Locate the cell with the specified text and output its (x, y) center coordinate. 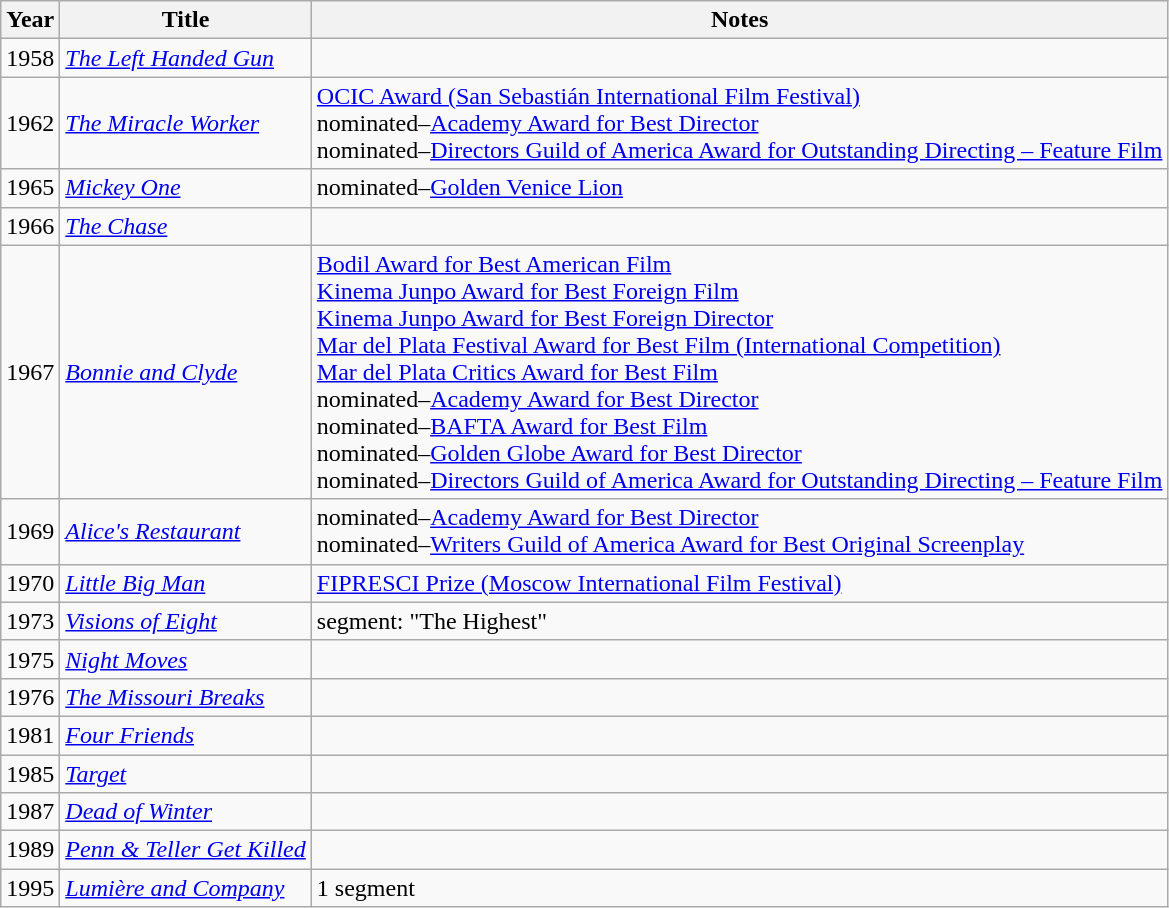
Title (186, 20)
1975 (30, 659)
The Chase (186, 226)
Night Moves (186, 659)
The Left Handed Gun (186, 58)
1962 (30, 123)
Lumière and Company (186, 888)
Visions of Eight (186, 621)
nominated–Academy Award for Best Director nominated–Writers Guild of America Award for Best Original Screenplay (740, 532)
Notes (740, 20)
1987 (30, 812)
1 segment (740, 888)
1965 (30, 188)
1970 (30, 583)
1958 (30, 58)
Little Big Man (186, 583)
1976 (30, 697)
Dead of Winter (186, 812)
1966 (30, 226)
Four Friends (186, 735)
Bonnie and Clyde (186, 372)
nominated–Golden Venice Lion (740, 188)
The Miracle Worker (186, 123)
1985 (30, 773)
1989 (30, 850)
1969 (30, 532)
Year (30, 20)
1995 (30, 888)
Alice's Restaurant (186, 532)
Penn & Teller Get Killed (186, 850)
Mickey One (186, 188)
Target (186, 773)
segment: "The Highest" (740, 621)
FIPRESCI Prize (Moscow International Film Festival) (740, 583)
The Missouri Breaks (186, 697)
1981 (30, 735)
1973 (30, 621)
1967 (30, 372)
